Find where the given text appears and provide that cell's center as [x, y] coordinate. 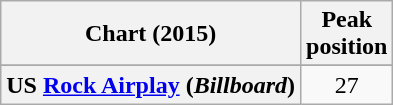
27 [347, 85]
US Rock Airplay (Billboard) [151, 85]
Peakposition [347, 34]
Chart (2015) [151, 34]
